Locate the cell with the specified text and output its [x, y] center coordinate. 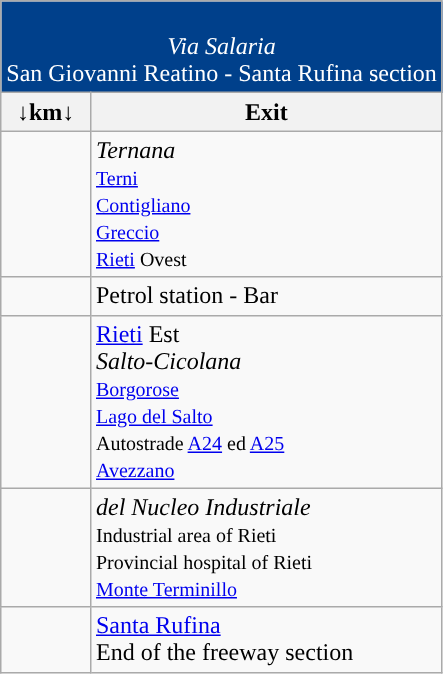
del Nucleo Industriale Industrial area of Rieti Provincial hospital of Rieti Monte Terminillo [266, 548]
Via SalariaSan Giovanni Reatino - Santa Rufina section [222, 47]
Santa RufinaEnd of the freeway section [266, 640]
Exit [266, 112]
Petrol station - Bar [266, 296]
Rieti Est Salto-CicolanaBorgorose Lago del SaltoAutostrade A24 ed A25Avezzano [266, 402]
↓km↓ [46, 112]
TernanaTerniContiglianoGreccioRieti Ovest [266, 204]
